For the text-containing cell, return its midpoint in (X, Y) coordinate format. 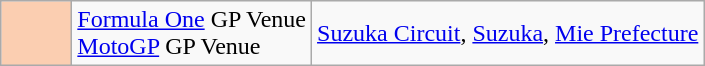
Formula One GP VenueMotoGP GP Venue (192, 34)
Suzuka Circuit, Suzuka, Mie Prefecture (508, 34)
